Determine the [X, Y] coordinate at the center of the cell enclosing the given text.  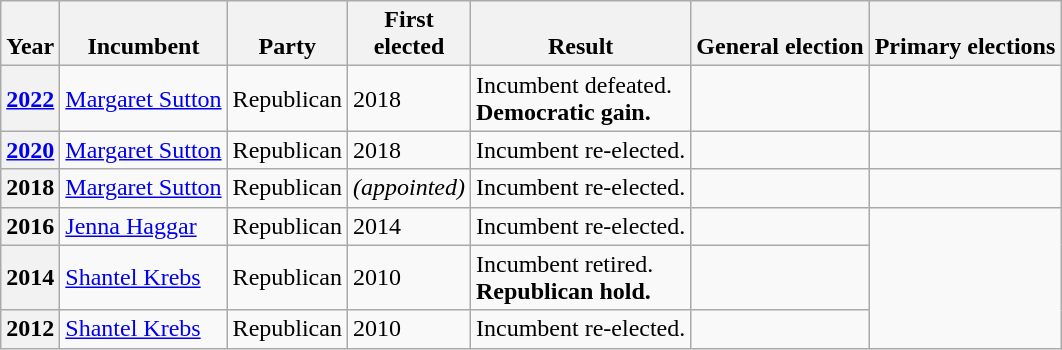
Incumbent retired.Republican hold. [581, 278]
Primary elections [965, 34]
Party [287, 34]
Result [581, 34]
Firstelected [408, 34]
Jenna Haggar [144, 226]
2016 [30, 226]
Incumbent [144, 34]
2020 [30, 150]
2022 [30, 98]
Incumbent defeated. Democratic gain. [581, 98]
(appointed) [408, 188]
Year [30, 34]
General election [780, 34]
2012 [30, 329]
